Output the [X, Y] coordinate of the center of the cell containing the given text.  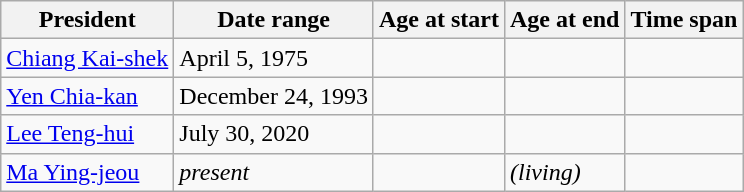
Chiang Kai-shek [88, 58]
Ma Ying-jeou [88, 172]
Date range [274, 20]
July 30, 2020 [274, 134]
December 24, 1993 [274, 96]
present [274, 172]
Age at end [564, 20]
Lee Teng-hui [88, 134]
Time span [684, 20]
President [88, 20]
April 5, 1975 [274, 58]
Age at start [438, 20]
Yen Chia-kan [88, 96]
(living) [564, 172]
